Capture the cell that displays the provided text and extract its (x, y) central coordinate. 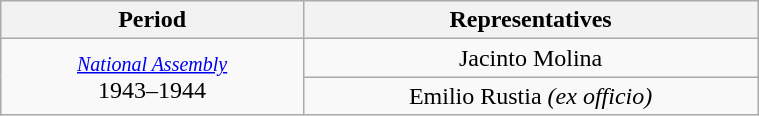
Period (152, 20)
Representatives (530, 20)
National Assembly1943–1944 (152, 77)
Jacinto Molina (530, 58)
Emilio Rustia (ex officio) (530, 96)
